Find where the given text appears and provide that cell's center as (X, Y) coordinate. 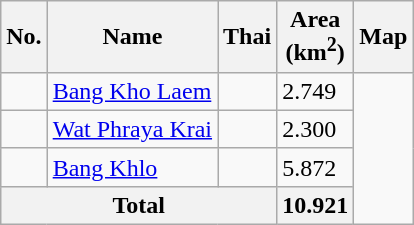
Wat Phraya Krai (132, 129)
Bang Khlo (132, 167)
Thai (248, 37)
2.300 (316, 129)
Map (384, 37)
2.749 (316, 91)
10.921 (316, 205)
Area(km2) (316, 37)
5.872 (316, 167)
Bang Kho Laem (132, 91)
Total (139, 205)
No. (24, 37)
Name (132, 37)
